Pinpoint the cell where the given text exists, returning its [X, Y] midpoint coordinate. 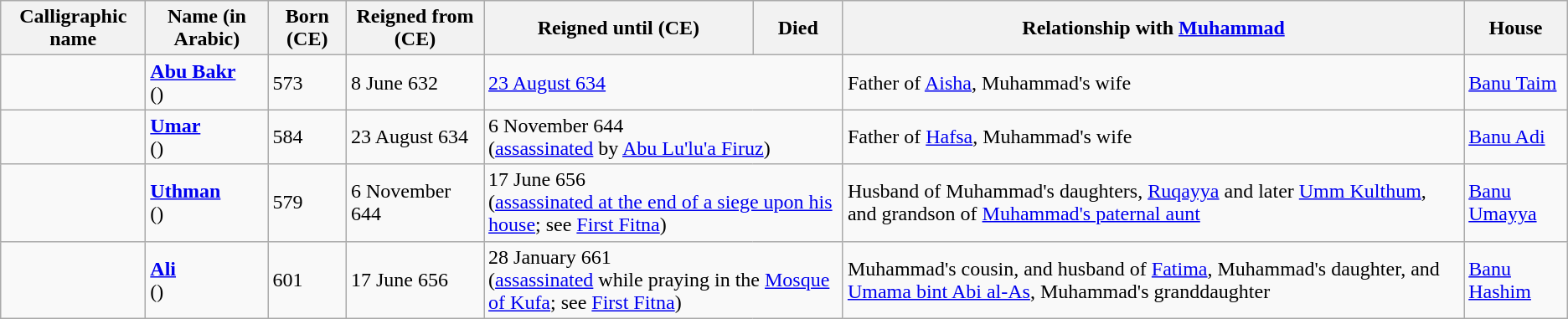
6 November 644 [415, 203]
Banu Adi [1516, 137]
House [1516, 28]
Ali() [207, 280]
Abu Bakr() [207, 82]
Banu Umayya [1516, 203]
601 [307, 280]
573 [307, 82]
579 [307, 203]
17 June 656 [415, 280]
Father of Aisha, Muhammad's wife [1153, 82]
Reigned from (CE) [415, 28]
28 January 661(assassinated while praying in the Mosque of Kufa; see First Fitna) [663, 280]
Name (in Arabic) [207, 28]
Relationship with Muhammad [1153, 28]
Muhammad's cousin, and husband of Fatima, Muhammad's daughter, and Umama bint Abi al-As, Muhammad's granddaughter [1153, 280]
Calligraphic name [74, 28]
Banu Taim [1516, 82]
Born (CE) [307, 28]
584 [307, 137]
Banu Hashim [1516, 280]
Umar() [207, 137]
Died [797, 28]
17 June 656(assassinated at the end of a siege upon his house; see First Fitna) [663, 203]
Husband of Muhammad's daughters, Ruqayya and later Umm Kulthum, and grandson of Muhammad's paternal aunt [1153, 203]
Uthman() [207, 203]
Reigned until (CE) [619, 28]
8 June 632 [415, 82]
Father of Hafsa, Muhammad's wife [1153, 137]
6 November 644(assassinated by Abu Lu'lu'a Firuz) [663, 137]
